Find where the given text appears and provide that cell's center as [X, Y] coordinate. 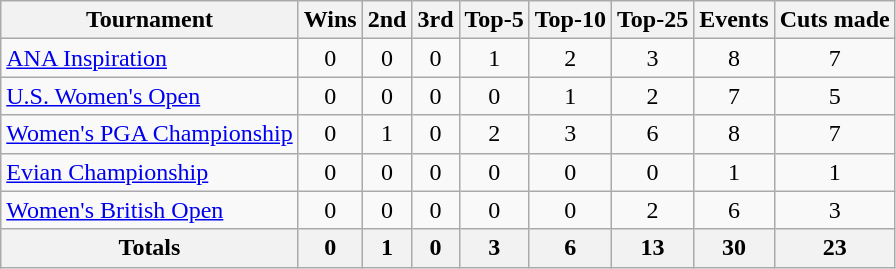
Cuts made [834, 20]
2nd [387, 20]
Evian Championship [150, 172]
Top-10 [570, 20]
U.S. Women's Open [150, 96]
30 [734, 248]
Tournament [150, 20]
Top-5 [494, 20]
23 [834, 248]
Events [734, 20]
5 [834, 96]
Totals [150, 248]
13 [652, 248]
Wins [330, 20]
Women's PGA Championship [150, 134]
ANA Inspiration [150, 58]
Women's British Open [150, 210]
Top-25 [652, 20]
3rd [436, 20]
